Return (X, Y) of the center of cell containing provided text 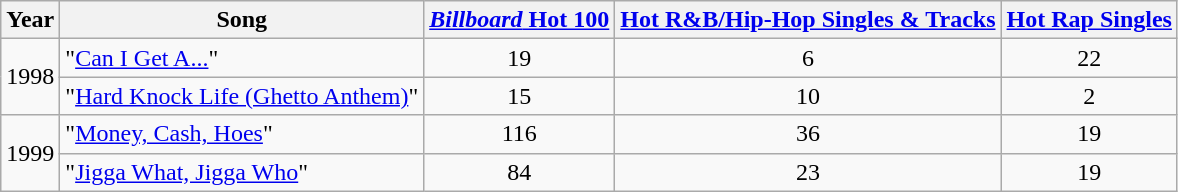
Song (242, 20)
Hot Rap Singles (1089, 20)
Year (30, 20)
116 (520, 134)
22 (1089, 58)
"Money, Cash, Hoes" (242, 134)
84 (520, 172)
36 (808, 134)
6 (808, 58)
1998 (30, 77)
15 (520, 96)
Billboard Hot 100 (520, 20)
2 (1089, 96)
Hot R&B/Hip-Hop Singles & Tracks (808, 20)
10 (808, 96)
"Can I Get A..." (242, 58)
"Hard Knock Life (Ghetto Anthem)" (242, 96)
"Jigga What, Jigga Who" (242, 172)
1999 (30, 153)
23 (808, 172)
